Extract the (x, y) coordinate from the center of the cell holding the provided text.  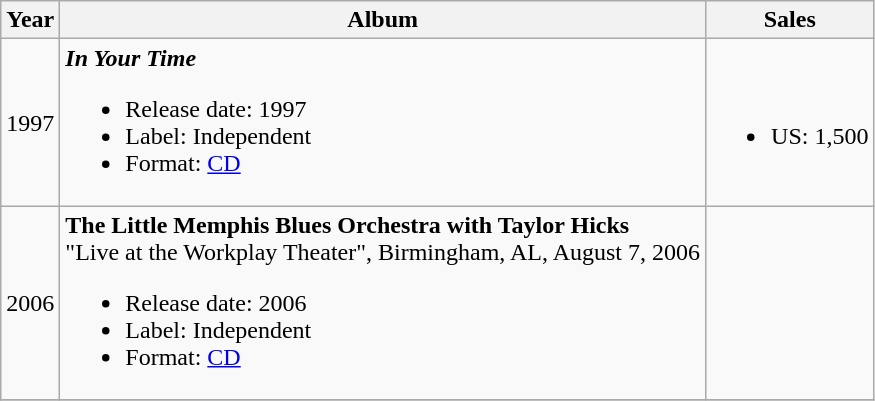
Sales (790, 20)
1997 (30, 122)
In Your TimeRelease date: 1997Label: IndependentFormat: CD (383, 122)
US: 1,500 (790, 122)
Year (30, 20)
Album (383, 20)
2006 (30, 303)
